Pinpoint the cell where the given text exists, returning its [x, y] midpoint coordinate. 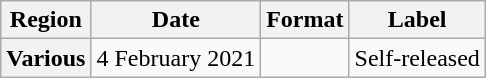
4 February 2021 [176, 58]
Label [417, 20]
Various [46, 58]
Region [46, 20]
Date [176, 20]
Self-released [417, 58]
Format [305, 20]
